Find where the given text appears and provide that cell's center as (x, y) coordinate. 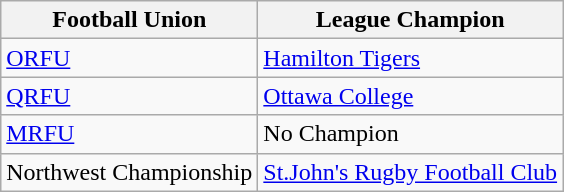
MRFU (130, 134)
Northwest Championship (130, 172)
No Champion (410, 134)
ORFU (130, 58)
QRFU (130, 96)
League Champion (410, 20)
St.John's Rugby Football Club (410, 172)
Football Union (130, 20)
Ottawa College (410, 96)
Hamilton Tigers (410, 58)
